Search for the cell housing the specified text and yield its (X, Y) center coordinate. 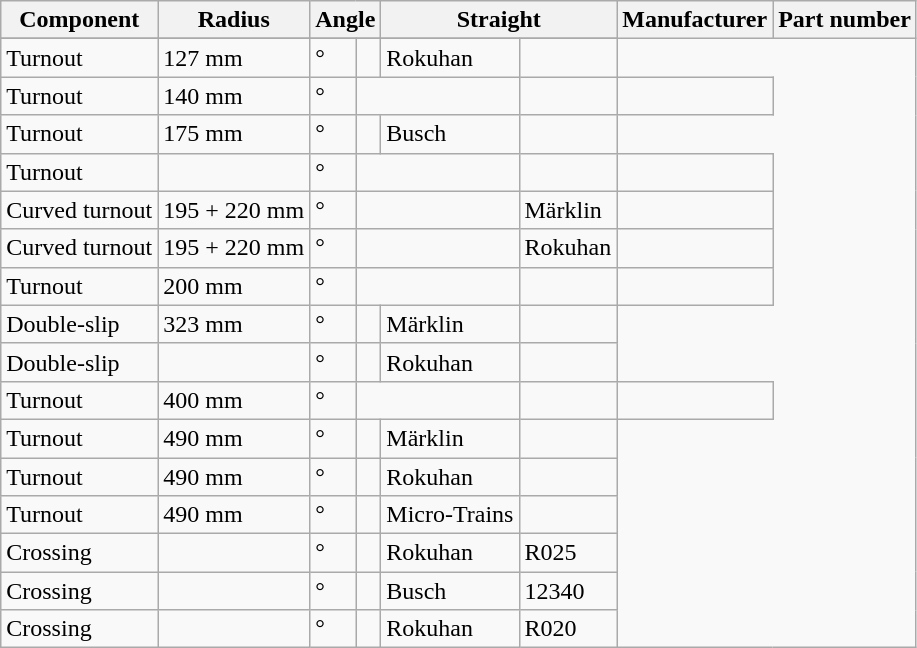
Straight (499, 20)
R025 (568, 553)
12340 (568, 591)
R020 (568, 629)
Manufacturer (695, 20)
Part number (845, 20)
323 mm (234, 324)
127 mm (234, 58)
200 mm (234, 286)
140 mm (234, 96)
Micro-Trains (450, 515)
Radius (234, 20)
Angle (346, 20)
Component (80, 20)
400 mm (234, 400)
175 mm (234, 134)
